Locate the cell with the specified text and output its [x, y] center coordinate. 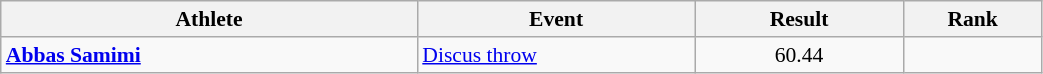
60.44 [799, 55]
Result [799, 19]
Event [556, 19]
Discus throw [556, 55]
Rank [972, 19]
Abbas Samimi [210, 55]
Athlete [210, 19]
